Search for the cell housing the specified text and yield its [X, Y] center coordinate. 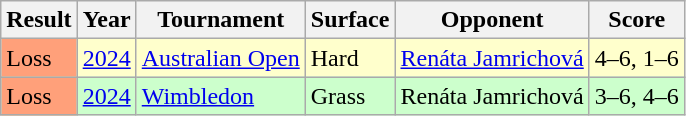
Australian Open [220, 58]
Wimbledon [220, 96]
Surface [350, 20]
Hard [350, 58]
Score [636, 20]
Opponent [492, 20]
3–6, 4–6 [636, 96]
Grass [350, 96]
Year [106, 20]
Tournament [220, 20]
Result [39, 20]
4–6, 1–6 [636, 58]
